From the cell containing the given text, extract its center point as (x, y) coordinate. 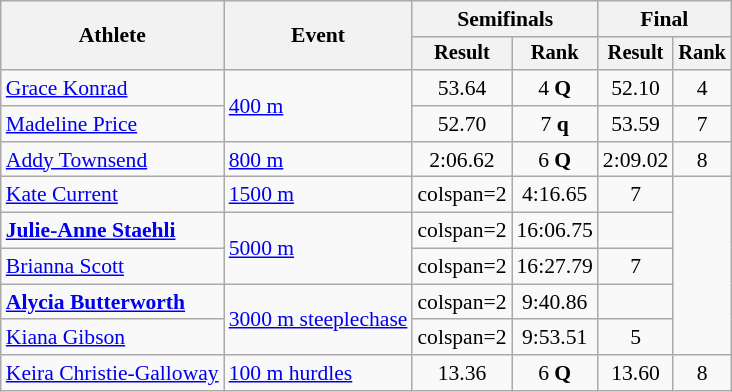
1500 m (318, 195)
13.36 (462, 373)
Athlete (112, 36)
53.64 (462, 88)
53.59 (636, 124)
2:09.02 (636, 160)
Julie-Anne Staehli (112, 231)
Addy Townsend (112, 160)
Keira Christie-Galloway (112, 373)
16:06.75 (555, 231)
Event (318, 36)
800 m (318, 160)
Final (664, 19)
5000 m (318, 248)
Alycia Butterworth (112, 302)
4:16.65 (555, 195)
7 q (555, 124)
Kiana Gibson (112, 338)
Brianna Scott (112, 267)
4 Q (555, 88)
Kate Current (112, 195)
52.70 (462, 124)
4 (702, 88)
3000 m steeplechase (318, 320)
400 m (318, 106)
5 (636, 338)
Madeline Price (112, 124)
2:06.62 (462, 160)
Semifinals (504, 19)
13.60 (636, 373)
52.10 (636, 88)
Grace Konrad (112, 88)
9:40.86 (555, 302)
16:27.79 (555, 267)
9:53.51 (555, 338)
100 m hurdles (318, 373)
